Pinpoint the cell where the given text exists, returning its [x, y] midpoint coordinate. 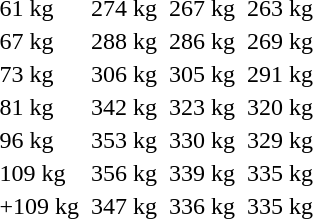
286 kg [202, 41]
342 kg [124, 107]
305 kg [202, 74]
330 kg [202, 140]
323 kg [202, 107]
353 kg [124, 140]
356 kg [124, 173]
306 kg [124, 74]
339 kg [202, 173]
288 kg [124, 41]
